Identify which cell holds the provided text, then report its (X, Y) central coordinate. 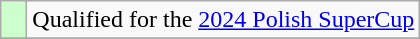
Qualified for the 2024 Polish SuperCup (224, 20)
